Find where the given text appears and provide that cell's center as [x, y] coordinate. 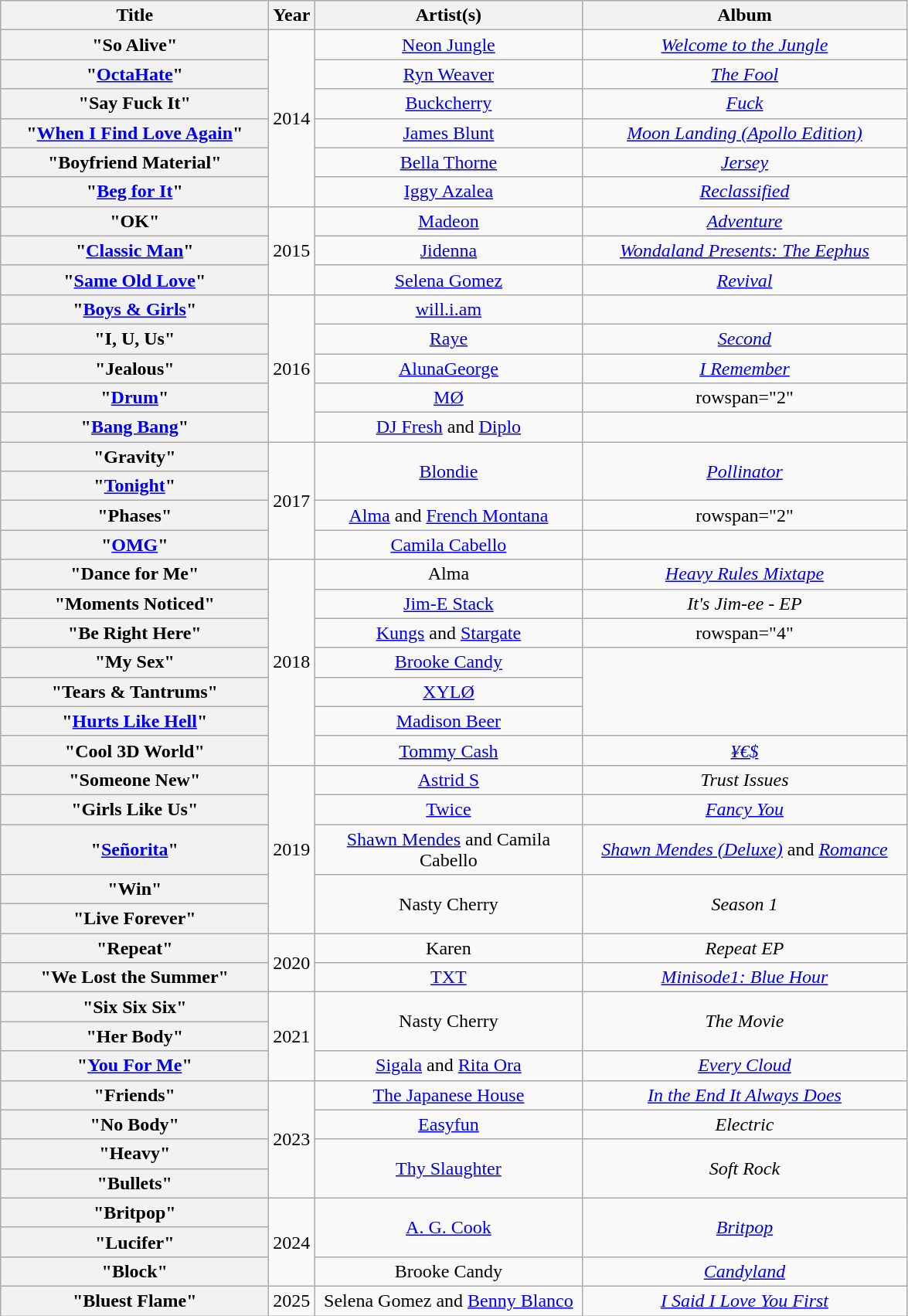
"OMG" [134, 545]
"We Lost the Summer" [134, 978]
Selena Gomez [448, 280]
"Hurts Like Hell" [134, 721]
2023 [292, 1139]
The Movie [745, 1022]
Welcome to the Jungle [745, 45]
Alma and French Montana [448, 515]
Revival [745, 280]
"Señorita" [134, 848]
Astrid S [448, 780]
Adventure [745, 221]
Heavy Rules Mixtape [745, 574]
It's Jim-ee - EP [745, 604]
2020 [292, 963]
"OK" [134, 221]
Fuck [745, 104]
"Live Forever" [134, 919]
Jim-E Stack [448, 604]
Minisode1: Blue Hour [745, 978]
"Bluest Flame" [134, 1301]
2018 [292, 662]
Wondaland Presents: The Eephus [745, 250]
2014 [292, 118]
Buckcherry [448, 104]
"Dance for Me" [134, 574]
Kungs and Stargate [448, 633]
Madison Beer [448, 721]
"Win" [134, 889]
"Bullets" [134, 1183]
Electric [745, 1124]
Year [292, 15]
"OctaHate" [134, 74]
Season 1 [745, 904]
"Drum" [134, 398]
"Her Body" [134, 1036]
"Moments Noticed" [134, 604]
"Gravity" [134, 457]
Title [134, 15]
Trust Issues [745, 780]
"Six Six Six" [134, 1007]
"Phases" [134, 515]
2017 [292, 501]
Pollinator [745, 471]
"Classic Man" [134, 250]
Shawn Mendes and Camila Cabello [448, 848]
Candyland [745, 1271]
"Tears & Tantrums" [134, 692]
Easyfun [448, 1124]
Every Cloud [745, 1066]
Camila Cabello [448, 545]
"Block" [134, 1271]
"I, U, Us" [134, 338]
"Bang Bang" [134, 427]
A. G. Cook [448, 1227]
"Heavy" [134, 1154]
"No Body" [134, 1124]
Jidenna [448, 250]
Reclassified [745, 192]
"Boys & Girls" [134, 309]
Raye [448, 338]
"So Alive" [134, 45]
"Repeat" [134, 948]
Bella Thorne [448, 162]
"Britpop" [134, 1212]
will.i.am [448, 309]
"Be Right Here" [134, 633]
I Said I Love You First [745, 1301]
2021 [292, 1036]
Karen [448, 948]
2015 [292, 250]
"When I Find Love Again" [134, 133]
Soft Rock [745, 1168]
"Tonight" [134, 486]
"Jealous" [134, 369]
"Girls Like Us" [134, 809]
Alma [448, 574]
2025 [292, 1301]
¥€$ [745, 750]
TXT [448, 978]
"Say Fuck It" [134, 104]
Ryn Weaver [448, 74]
Second [745, 338]
Album [745, 15]
Jersey [745, 162]
"Boyfriend Material" [134, 162]
I Remember [745, 369]
"Same Old Love" [134, 280]
2016 [292, 368]
"Lucifer" [134, 1242]
The Fool [745, 74]
"Beg for It" [134, 192]
Twice [448, 809]
Iggy Azalea [448, 192]
Shawn Mendes (Deluxe) and Romance [745, 848]
Thy Slaughter [448, 1168]
Repeat EP [745, 948]
Blondie [448, 471]
MØ [448, 398]
"My Sex" [134, 662]
In the End It Always Does [745, 1095]
DJ Fresh and Diplo [448, 427]
"Someone New" [134, 780]
"You For Me" [134, 1066]
Fancy You [745, 809]
Tommy Cash [448, 750]
Selena Gomez and Benny Blanco [448, 1301]
2024 [292, 1242]
Madeon [448, 221]
Moon Landing (Apollo Edition) [745, 133]
AlunaGeorge [448, 369]
Artist(s) [448, 15]
James Blunt [448, 133]
Sigala and Rita Ora [448, 1066]
The Japanese House [448, 1095]
"Cool 3D World" [134, 750]
Neon Jungle [448, 45]
2019 [292, 848]
XYLØ [448, 692]
rowspan="4" [745, 633]
Britpop [745, 1227]
"Friends" [134, 1095]
